Pinpoint the cell where the given text exists, returning its (X, Y) midpoint coordinate. 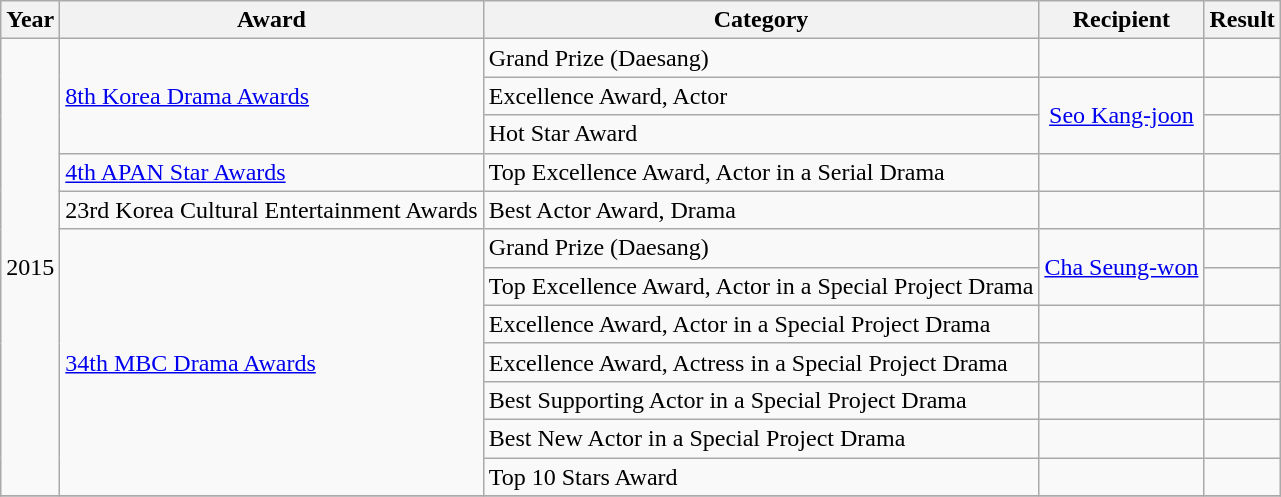
Excellence Award, Actress in a Special Project Drama (761, 362)
23rd Korea Cultural Entertainment Awards (272, 210)
Top Excellence Award, Actor in a Serial Drama (761, 172)
Top 10 Stars Award (761, 477)
Excellence Award, Actor in a Special Project Drama (761, 324)
Category (761, 20)
Best New Actor in a Special Project Drama (761, 438)
Best Supporting Actor in a Special Project Drama (761, 400)
Recipient (1122, 20)
Result (1242, 20)
Top Excellence Award, Actor in a Special Project Drama (761, 286)
2015 (30, 268)
Seo Kang-joon (1122, 115)
8th Korea Drama Awards (272, 96)
Hot Star Award (761, 134)
Award (272, 20)
Best Actor Award, Drama (761, 210)
Cha Seung-won (1122, 267)
Year (30, 20)
34th MBC Drama Awards (272, 362)
Excellence Award, Actor (761, 96)
4th APAN Star Awards (272, 172)
